Search for the cell housing the specified text and yield its (x, y) center coordinate. 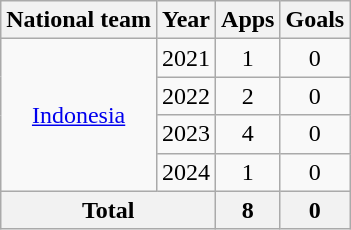
2023 (186, 134)
National team (79, 20)
2 (248, 96)
2021 (186, 58)
Total (108, 210)
Indonesia (79, 115)
Apps (248, 20)
2022 (186, 96)
8 (248, 210)
Year (186, 20)
2024 (186, 172)
Goals (315, 20)
4 (248, 134)
